Capture the cell that displays the provided text and extract its [X, Y] central coordinate. 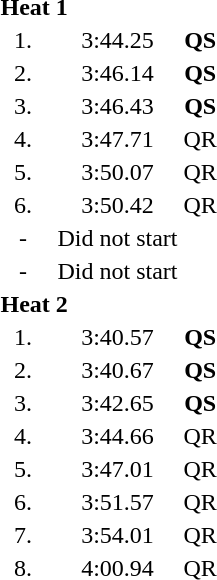
3:51.57 [118, 502]
3:46.14 [118, 73]
3:44.66 [118, 436]
3:50.42 [118, 205]
3:44.25 [118, 40]
3:50.07 [118, 172]
3:47.01 [118, 469]
3:40.57 [118, 337]
3:47.71 [118, 139]
3:54.01 [118, 535]
3:46.43 [118, 106]
3:40.67 [118, 370]
3:42.65 [118, 403]
